Return (x, y) of the center of cell containing provided text 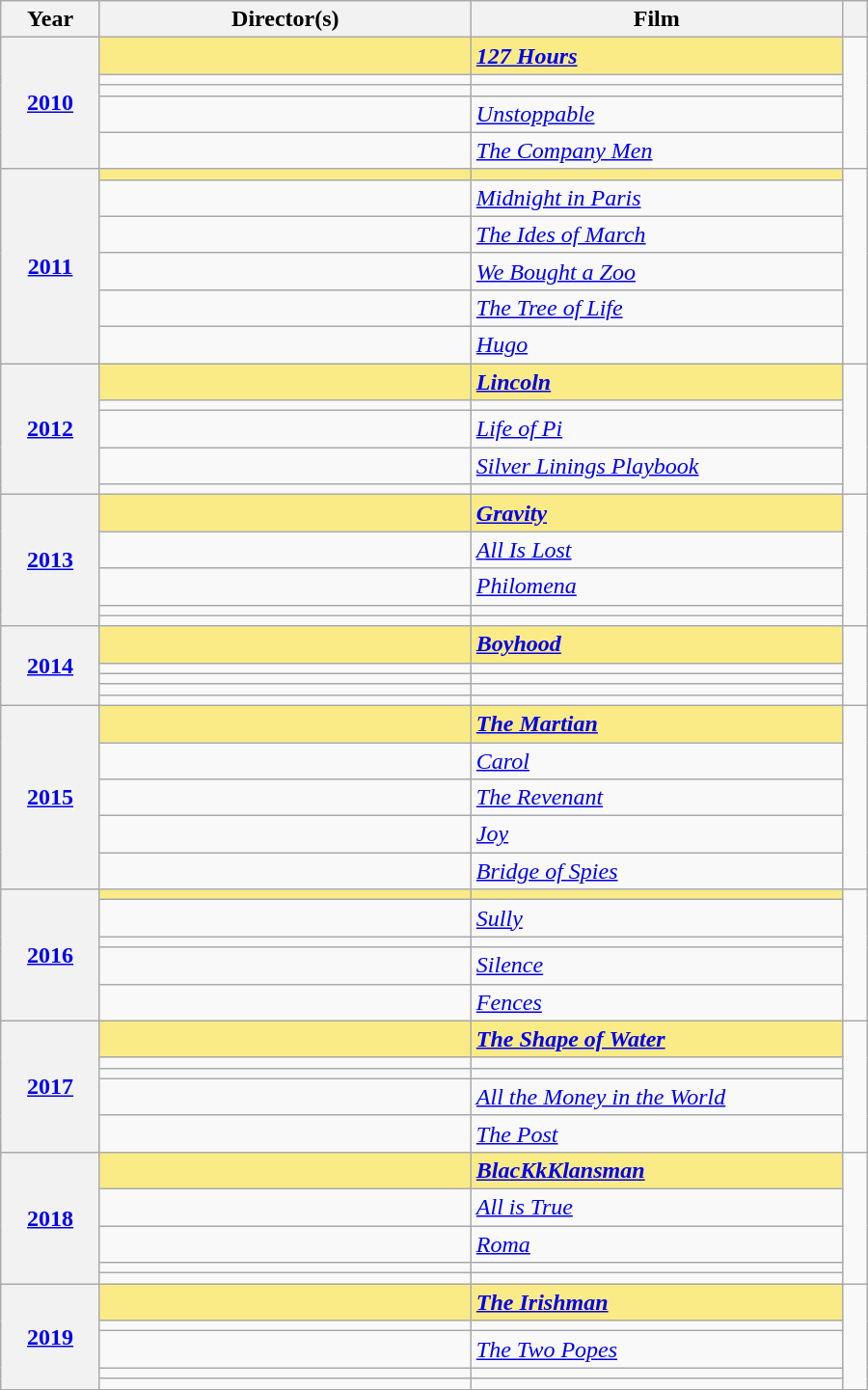
We Bought a Zoo (656, 271)
The Shape of Water (656, 1039)
2012 (50, 428)
The Irishman (656, 1302)
Silence (656, 966)
The Ides of March (656, 234)
2010 (50, 103)
The Tree of Life (656, 308)
The Company Men (656, 150)
Unstoppable (656, 114)
Year (50, 19)
Life of Pi (656, 429)
Bridge of Spies (656, 871)
BlacKkKlansman (656, 1170)
Roma (656, 1243)
2015 (50, 797)
2017 (50, 1086)
The Martian (656, 723)
Sully (656, 918)
Midnight in Paris (656, 198)
The Revenant (656, 798)
Film (656, 19)
2016 (50, 955)
2014 (50, 666)
2018 (50, 1217)
2013 (50, 560)
Gravity (656, 513)
Hugo (656, 344)
The Two Popes (656, 1349)
All the Money in the World (656, 1097)
2019 (50, 1337)
All is True (656, 1207)
Boyhood (656, 644)
Silver Linings Playbook (656, 466)
All Is Lost (656, 550)
Fences (656, 1002)
Carol (656, 761)
Philomena (656, 586)
Joy (656, 834)
Director(s) (285, 19)
Lincoln (656, 381)
The Post (656, 1133)
2011 (50, 266)
127 Hours (656, 56)
